Pinpoint the cell where the given text exists, returning its [X, Y] midpoint coordinate. 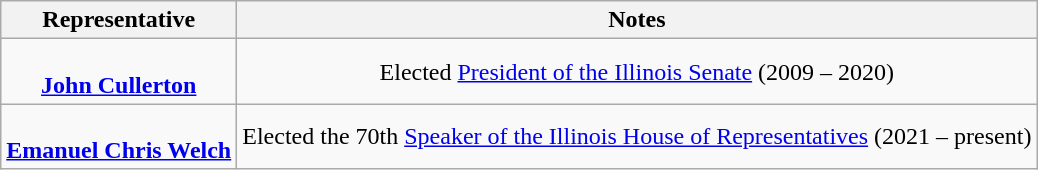
Emanuel Chris Welch [119, 136]
John Cullerton [119, 72]
Representative [119, 20]
Notes [637, 20]
Elected President of the Illinois Senate (2009 – 2020) [637, 72]
Elected the 70th Speaker of the Illinois House of Representatives (2021 – present) [637, 136]
